Detect which cell encompasses the target text, then output its [x, y] center coordinate. 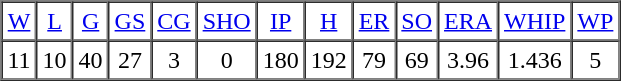
SO [416, 22]
192 [329, 60]
69 [416, 60]
CG [174, 22]
10 [55, 60]
L [55, 22]
11 [20, 60]
3 [174, 60]
27 [130, 60]
WHIP [534, 22]
0 [227, 60]
40 [91, 60]
79 [374, 60]
W [20, 22]
WP [595, 22]
IP [281, 22]
ERA [468, 22]
180 [281, 60]
ER [374, 22]
G [91, 22]
3.96 [468, 60]
5 [595, 60]
H [329, 22]
1.436 [534, 60]
SHO [227, 22]
GS [130, 22]
